Locate the cell with the specified text and output its [x, y] center coordinate. 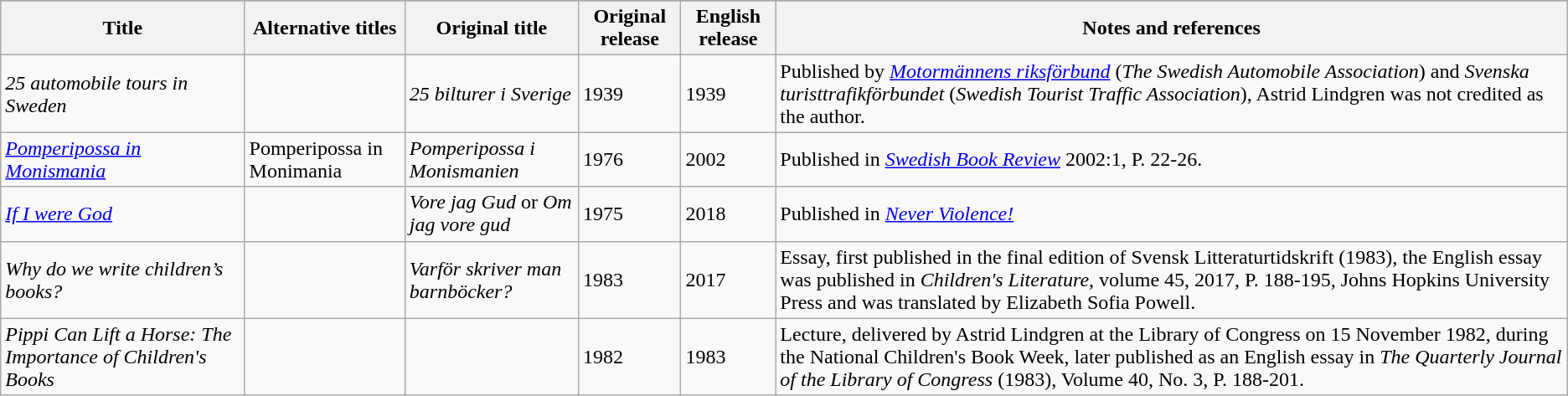
Alternative titles [325, 28]
1976 [630, 159]
Pippi Can Lift a Horse: The Importance of Children's Books [122, 357]
Why do we write children’s books? [122, 280]
1975 [630, 214]
2018 [729, 214]
2002 [729, 159]
Published in Never Violence! [1171, 214]
25 automobile tours in Sweden [122, 94]
Pomperipossa in Monimania [325, 159]
Title [122, 28]
Published in Swedish Book Review 2002:1, P. 22-26. [1171, 159]
2017 [729, 280]
English release [729, 28]
Pomperipossa in Monismania [122, 159]
Varför skriver man barnböcker? [491, 280]
1982 [630, 357]
Original release [630, 28]
Pomperipossa i Monismanien [491, 159]
If I were God [122, 214]
Vore jag Gud or Om jag vore gud [491, 214]
25 bilturer i Sverige [491, 94]
Notes and references [1171, 28]
Original title [491, 28]
